Output the (x, y) coordinate of the center of the cell containing the given text.  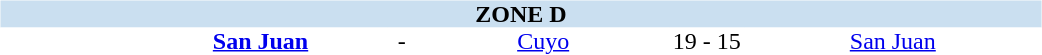
- (402, 42)
Cuyo (544, 42)
19 - 15 (707, 42)
ZONE D (520, 14)
